Provide the (X, Y) coordinate of the cell's center where the given text is located.  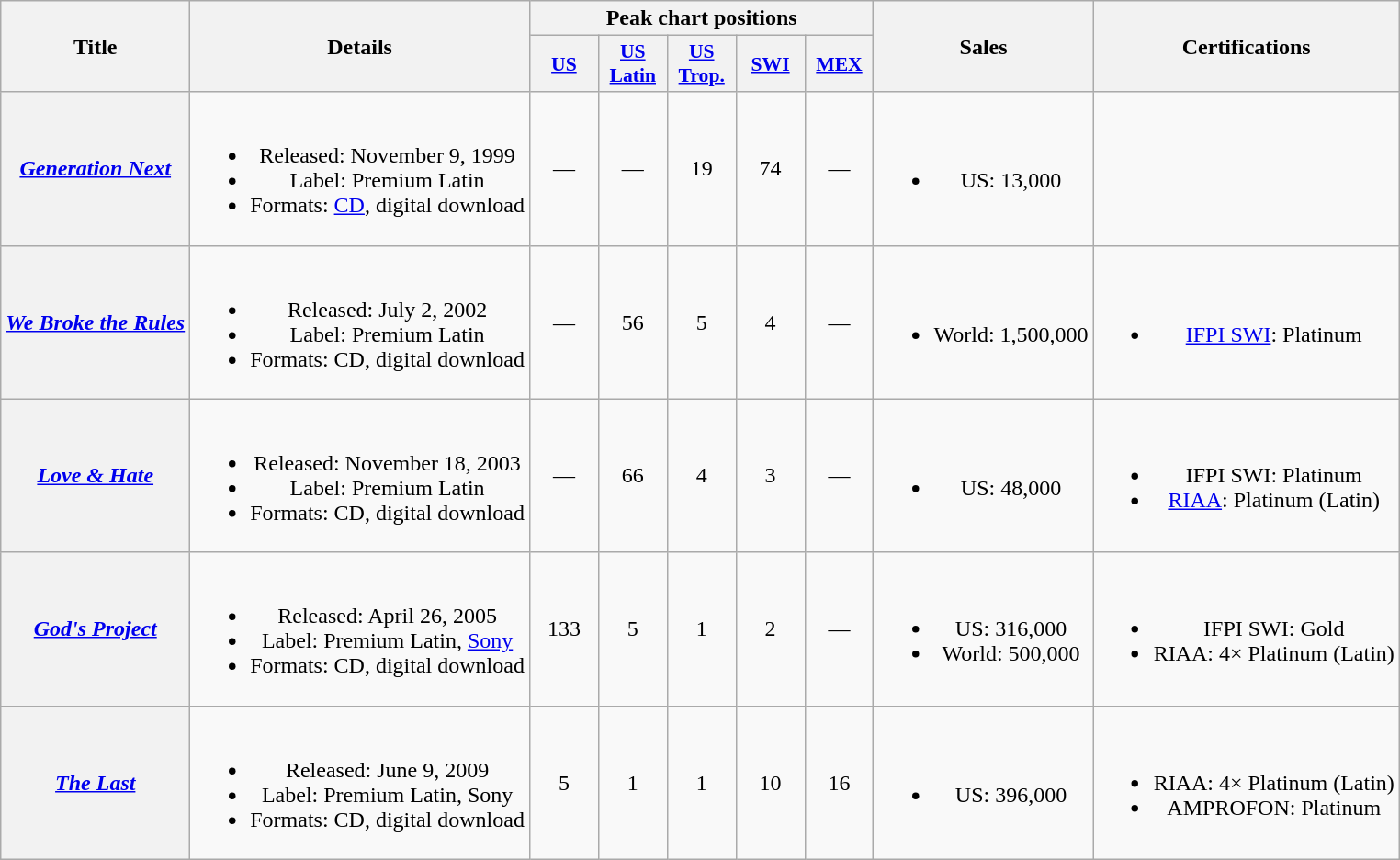
US: 396,000 (983, 783)
10 (770, 783)
RIAA: 4× Platinum (Latin)AMPROFON: Platinum (1246, 783)
The Last (96, 783)
Released: June 9, 2009Label: Premium Latin, SonyFormats: CD, digital download (360, 783)
Released: November 18, 2003Label: Premium LatinFormats: CD, digital download (360, 476)
133 (564, 628)
US (564, 64)
Love & Hate (96, 476)
19 (702, 169)
Sales (983, 46)
56 (632, 322)
IFPI SWI: GoldRIAA: 4× Platinum (Latin) (1246, 628)
MEX (840, 64)
16 (840, 783)
US: 48,000 (983, 476)
US: 316,000World: 500,000 (983, 628)
Released: July 2, 2002Label: Premium LatinFormats: CD, digital download (360, 322)
Certifications (1246, 46)
USLatin (632, 64)
Released: November 9, 1999Label: Premium LatinFormats: CD, digital download (360, 169)
USTrop. (702, 64)
2 (770, 628)
Details (360, 46)
SWI (770, 64)
US: 13,000 (983, 169)
Released: April 26, 2005Label: Premium Latin, SonyFormats: CD, digital download (360, 628)
66 (632, 476)
World: 1,500,000 (983, 322)
74 (770, 169)
We Broke the Rules (96, 322)
IFPI SWI: PlatinumRIAA: Platinum (Latin) (1246, 476)
God's Project (96, 628)
Title (96, 46)
Generation Next (96, 169)
IFPI SWI: Platinum (1246, 322)
3 (770, 476)
Peak chart positions (702, 18)
